Return the [x, y] coordinate for the center point of the cell that contains the specified text.  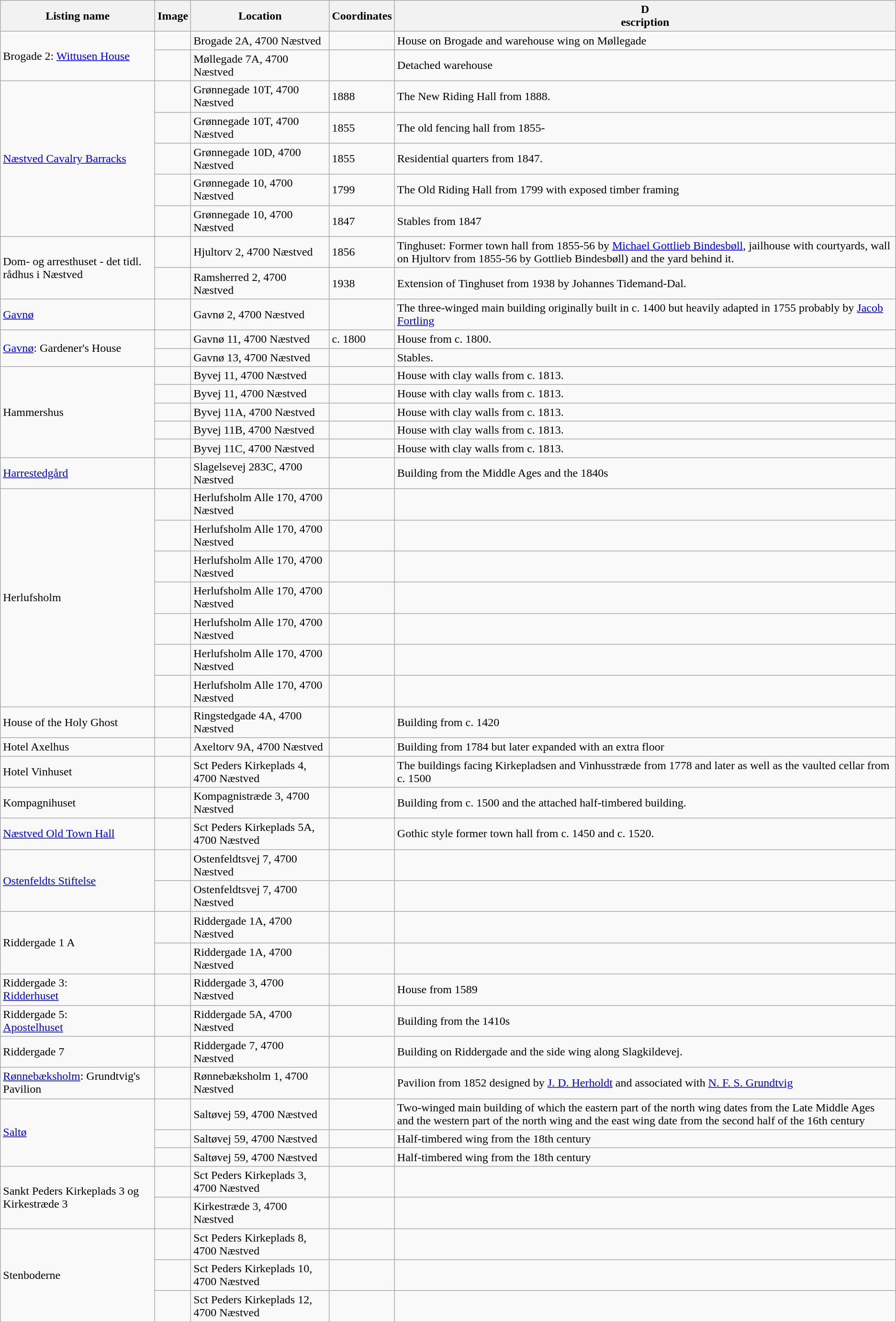
Slagelsevej 283C, 4700 Næstved [260, 473]
Byvej 11C, 4700 Næstved [260, 448]
Ostenfeldts Stiftelse [78, 881]
The old fencing hall from 1855- [645, 127]
Detached warehouse [645, 65]
Building from the Middle Ages and the 1840s [645, 473]
Building from 1784 but later expanded with an extra floor [645, 747]
Stables. [645, 358]
Gavnø 11, 4700 Næstved [260, 339]
House on Brogade and warehouse wing on Møllegade [645, 41]
Hotel Vinhuset [78, 772]
The three-winged main building originally built in c. 1400 but heavily adapted in 1755 probably by Jacob Fortling [645, 314]
Gavnø 13, 4700 Næstved [260, 358]
Building on Riddergade and the side wing along Slagkildevej. [645, 1052]
Brogade 2: Wittusen House [78, 56]
Riddergade 7, 4700 Næstved [260, 1052]
Residential quarters from 1847. [645, 159]
Byvej 11B, 4700 Næstved [260, 430]
Image [173, 16]
Sct Peders Kirkeplads 8, 4700 Næstved [260, 1244]
Riddergade 5A, 4700 Næstved [260, 1020]
Byvej 11A, 4700 Næstved [260, 412]
Ramsherred 2, 4700 Næstved [260, 283]
Rønnebæksholm: Grundtvig's Pavilion [78, 1083]
Gothic style former town hall from c. 1450 and c. 1520. [645, 834]
1888 [362, 97]
c. 1800 [362, 339]
Sankt Peders Kirkeplads 3 og Kirkestræde 3 [78, 1197]
House from c. 1800. [645, 339]
Riddergade 3: Ridderhuset [78, 990]
Dom- og arresthuset - det tidl. rådhus i Næstved [78, 268]
Description [645, 16]
1938 [362, 283]
1847 [362, 221]
Stenboderne [78, 1275]
Extension of Tinghuset from 1938 by Johannes Tidemand-Dal. [645, 283]
Saltø [78, 1132]
Harrestedgård [78, 473]
Sct Peders Kirkeplads 12, 4700 Næstved [260, 1307]
Riddergade 7 [78, 1052]
Sct Peders Kirkeplads 10, 4700 Næstved [260, 1275]
Sct Peders Kirkeplads 4, 4700 Næstved [260, 772]
Grønnegade 10D, 4700 Næstved [260, 159]
Riddergade 3, 4700 Næstved [260, 990]
1799 [362, 190]
Ringstedgade 4A, 4700 Næstved [260, 722]
Sct Peders Kirkeplads 3, 4700 Næstved [260, 1181]
Coordinates [362, 16]
Herlufsholm [78, 597]
Sct Peders Kirkeplads 5A, 4700 Næstved [260, 834]
Building from c. 1500 and the attached half-timbered building. [645, 803]
Rønnebæksholm 1, 4700 Næstved [260, 1083]
1856 [362, 252]
Næstved Old Town Hall [78, 834]
Gavnø: Gardener's House [78, 348]
Stables from 1847 [645, 221]
Location [260, 16]
Gavnø [78, 314]
The buildings facing Kirkepladsen and Vinhusstræde from 1778 and later as well as the vaulted cellar from c. 1500 [645, 772]
Gavnø 2, 4700 Næstved [260, 314]
The Old Riding Hall from 1799 with exposed timber framing [645, 190]
Axeltorv 9A, 4700 Næstved [260, 747]
Brogade 2A, 4700 Næstved [260, 41]
Building from c. 1420 [645, 722]
Hammershus [78, 412]
The New Riding Hall from 1888. [645, 97]
Riddergade 1 A [78, 943]
Riddergade 5: Apostelhuset [78, 1020]
Kompagnistræde 3, 4700 Næstved [260, 803]
Listing name [78, 16]
Hjultorv 2, 4700 Næstved [260, 252]
House from 1589 [645, 990]
Kirkestræde 3, 4700 Næstved [260, 1213]
Building from the 1410s [645, 1020]
Hotel Axelhus [78, 747]
Pavilion from 1852 designed by J. D. Herholdt and associated with N. F. S. Grundtvig [645, 1083]
Møllegade 7A, 4700 Næstved [260, 65]
House of the Holy Ghost [78, 722]
Kompagnihuset [78, 803]
Næstved Cavalry Barracks [78, 159]
